Identify which cell holds the provided text, then report its [x, y] central coordinate. 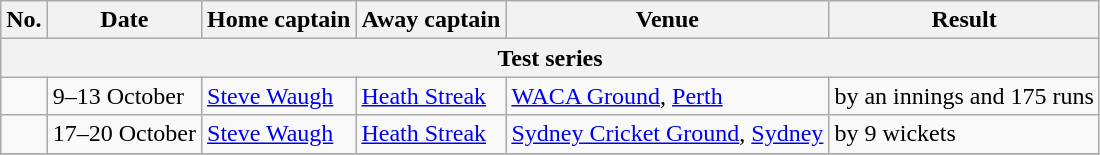
WACA Ground, Perth [668, 96]
by 9 wickets [964, 134]
No. [24, 20]
Sydney Cricket Ground, Sydney [668, 134]
9–13 October [124, 96]
17–20 October [124, 134]
by an innings and 175 runs [964, 96]
Date [124, 20]
Away captain [431, 20]
Test series [550, 58]
Venue [668, 20]
Result [964, 20]
Home captain [279, 20]
